Identify which cell holds the provided text, then report its [X, Y] central coordinate. 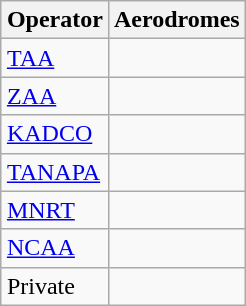
Aerodromes [176, 20]
ZAA [54, 96]
Private [54, 286]
TAA [54, 58]
Operator [54, 20]
KADCO [54, 134]
TANAPA [54, 172]
MNRT [54, 210]
NCAA [54, 248]
